Locate the cell with the specified text and output its (x, y) center coordinate. 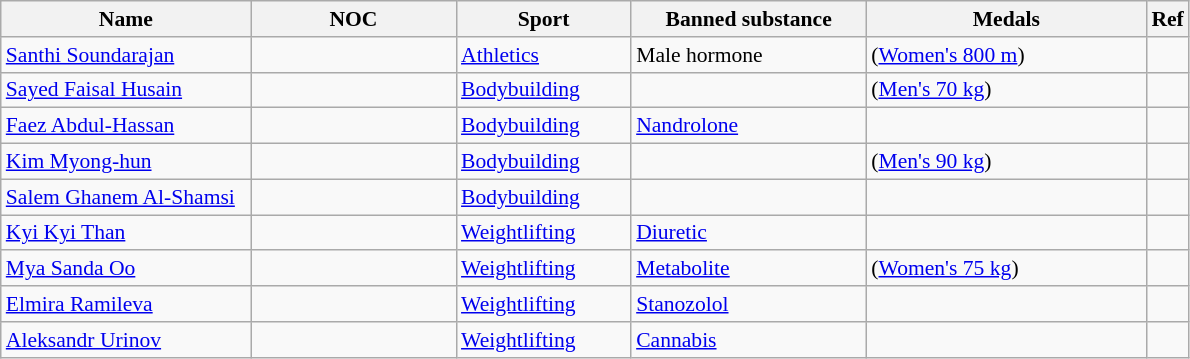
Cannabis (748, 340)
Banned substance (748, 19)
NOC (354, 19)
Sayed Faisal Husain (126, 90)
Metabolite (748, 269)
(Men's 70 kg) (1006, 90)
Male hormone (748, 55)
Salem Ghanem Al-Shamsi (126, 197)
Aleksandr Urinov (126, 340)
Nandrolone (748, 126)
Santhi Soundarajan (126, 55)
(Women's 800 m) (1006, 55)
Kim Myong-hun (126, 162)
Ref (1167, 19)
Mya Sanda Oo (126, 269)
Elmira Ramileva (126, 304)
(Women's 75 kg) (1006, 269)
Diuretic (748, 233)
Stanozolol (748, 304)
(Men's 90 kg) (1006, 162)
Sport (544, 19)
Name (126, 19)
Athletics (544, 55)
Medals (1006, 19)
Faez Abdul-Hassan (126, 126)
Kyi Kyi Than (126, 233)
